From the cell containing the given text, extract its center point as (X, Y) coordinate. 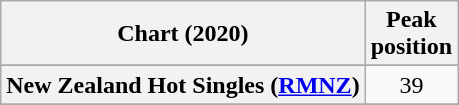
Chart (2020) (183, 34)
Peakposition (411, 34)
New Zealand Hot Singles (RMNZ) (183, 85)
39 (411, 85)
